Extract the (x, y) coordinate from the center of the cell holding the provided text.  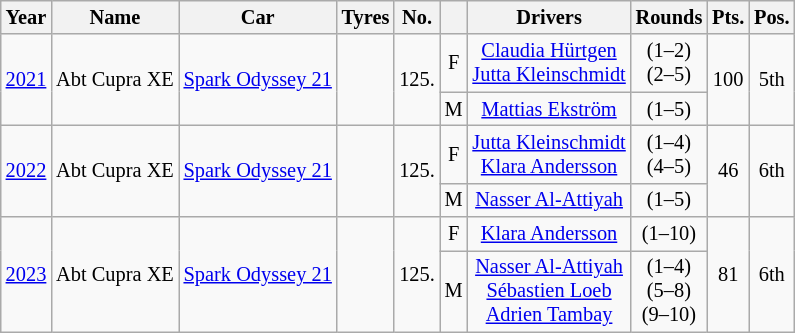
Jutta Kleinschmidt Klara Andersson (548, 154)
Drivers (548, 17)
2023 (26, 274)
Tyres (366, 17)
2022 (26, 170)
Rounds (670, 17)
Name (114, 17)
Claudia Hürtgen Jutta Kleinschmidt (548, 63)
Klara Andersson (548, 234)
100 (728, 80)
2021 (26, 80)
(1–4)(5–8)(9–10) (670, 291)
(1–2)(2–5) (670, 63)
Nasser Al-Attiyah (548, 200)
Car (258, 17)
Mattias Ekström (548, 109)
81 (728, 274)
(1–10) (670, 234)
46 (728, 170)
No. (416, 17)
Pos. (772, 17)
Year (26, 17)
5th (772, 80)
(1–4)(4–5) (670, 154)
Nasser Al-Attiyah Sébastien Loeb Adrien Tambay (548, 291)
Pts. (728, 17)
